Output the (x, y) coordinate of the center of the cell containing the given text.  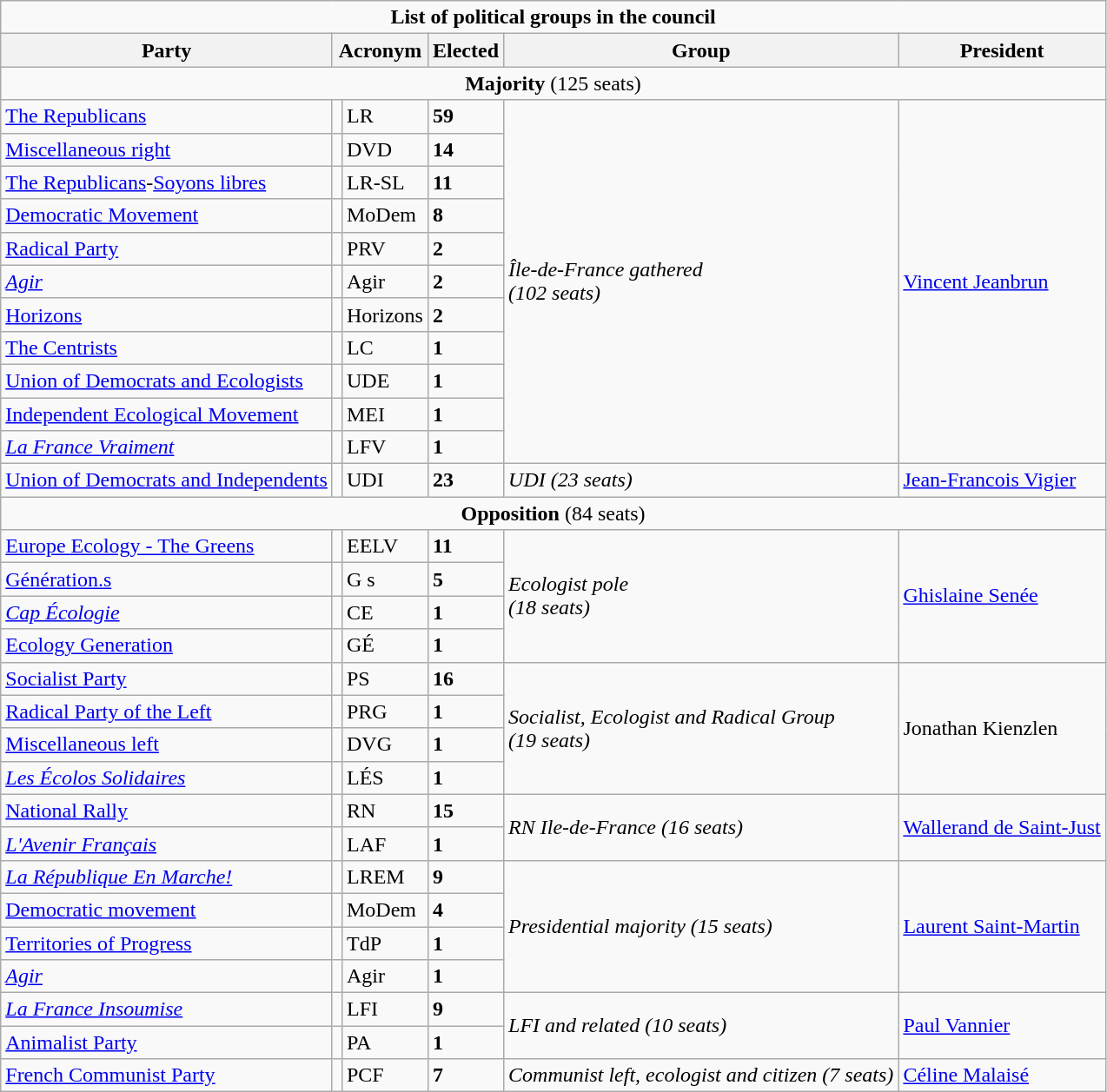
LC (384, 347)
14 (466, 149)
Party (167, 50)
Animalist Party (167, 1042)
DVD (384, 149)
23 (466, 480)
LFV (384, 447)
Vincent Jeanbrun (1002, 281)
National Rally (167, 811)
Independent Ecological Movement (167, 414)
Presidential majority (15 seats) (701, 926)
7 (466, 1075)
UDI (23 seats) (701, 480)
Socialist Party (167, 678)
Majority (125 seats) (553, 83)
PCF (384, 1075)
LFI (384, 1009)
Les Écolos Solidaires (167, 778)
Laurent Saint-Martin (1002, 926)
59 (466, 116)
TdP (384, 943)
UDE (384, 381)
Céline Malaisé (1002, 1075)
LFI and related (10 seats) (701, 1026)
Ghislaine Senée (1002, 596)
RN (384, 811)
La France Insoumise (167, 1009)
LREM (384, 877)
PRV (384, 248)
La France Vraiment (167, 447)
Wallerand de Saint-Just (1002, 827)
Acronym (380, 50)
Miscellaneous left (167, 745)
Communist left, ecologist and citizen (7 seats) (701, 1075)
Miscellaneous right (167, 149)
4 (466, 910)
Cap Écologie (167, 612)
Radical Party of the Left (167, 711)
The Centrists (167, 347)
Socialist, Ecologist and Radical Group(19 seats) (701, 728)
15 (466, 811)
List of political groups in the council (553, 17)
LÉS (384, 778)
Europe Ecology - The Greens (167, 546)
Union of Democrats and Ecologists (167, 381)
MEI (384, 414)
PS (384, 678)
Elected (466, 50)
The Republicans (167, 116)
L'Avenir Français (167, 844)
Île-de-France gathered(102 seats) (701, 281)
UDI (384, 480)
GÉ (384, 645)
Génération.s (167, 579)
Jonathan Kienzlen (1002, 728)
EELV (384, 546)
DVG (384, 745)
Democratic movement (167, 910)
Democratic Movement (167, 215)
Territories of Progress (167, 943)
Jean-Francois Vigier (1002, 480)
RN Ile-de-France (16 seats) (701, 827)
President (1002, 50)
16 (466, 678)
5 (466, 579)
LR (384, 116)
Ecologist pole(18 seats) (701, 596)
The Republicans-Soyons libres (167, 182)
Radical Party (167, 248)
PA (384, 1042)
LR-SL (384, 182)
Opposition (84 seats) (553, 513)
G s (384, 579)
La République En Marche! (167, 877)
CE (384, 612)
Ecology Generation (167, 645)
Group (701, 50)
Union of Democrats and Independents (167, 480)
Paul Vannier (1002, 1026)
French Communist Party (167, 1075)
8 (466, 215)
PRG (384, 711)
LAF (384, 844)
